Extract the (x, y) coordinate from the center of the cell holding the provided text.  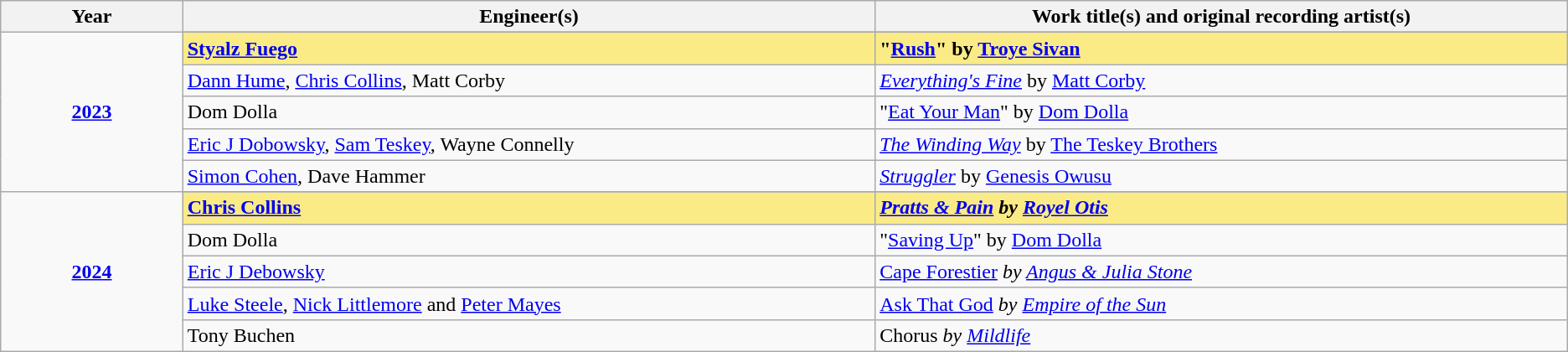
Eric J Debowsky (529, 272)
Styalz Fuego (529, 49)
2024 (92, 272)
Chorus by Mildlife (1221, 335)
Cape Forestier by Angus & Julia Stone (1221, 272)
Dann Hume, Chris Collins, Matt Corby (529, 80)
Ask That God by Empire of the Sun (1221, 303)
"Eat Your Man" by Dom Dolla (1221, 112)
Chris Collins (529, 208)
Work title(s) and original recording artist(s) (1221, 17)
2023 (92, 112)
Luke Steele, Nick Littlemore and Peter Mayes (529, 303)
Engineer(s) (529, 17)
Year (92, 17)
Eric J Dobowsky, Sam Teskey, Wayne Connelly (529, 144)
Everything's Fine by Matt Corby (1221, 80)
Tony Buchen (529, 335)
Struggler by Genesis Owusu (1221, 176)
Simon Cohen, Dave Hammer (529, 176)
"Saving Up" by Dom Dolla (1221, 240)
"Rush" by Troye Sivan (1221, 49)
The Winding Way by The Teskey Brothers (1221, 144)
Pratts & Pain by Royel Otis (1221, 208)
